Capture the cell that displays the provided text and extract its [X, Y] central coordinate. 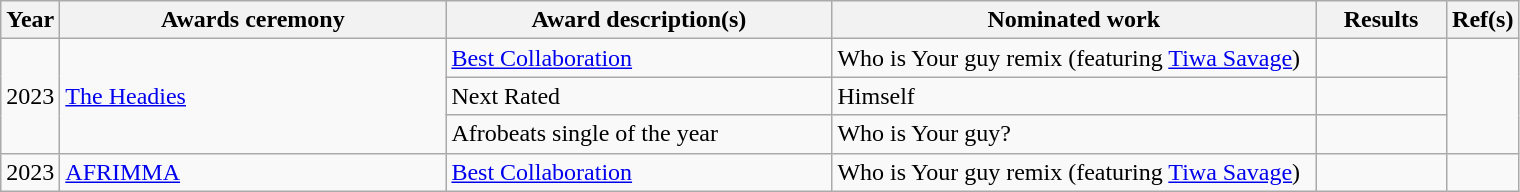
Year [30, 20]
AFRIMMA [253, 172]
Ref(s) [1483, 20]
The Headies [253, 96]
Afrobeats single of the year [639, 134]
Award description(s) [639, 20]
Awards ceremony [253, 20]
Who is Your guy? [1074, 134]
Himself [1074, 96]
Results [1382, 20]
Nominated work [1074, 20]
Next Rated [639, 96]
